Extract the [x, y] coordinate from the center of the cell holding the provided text.  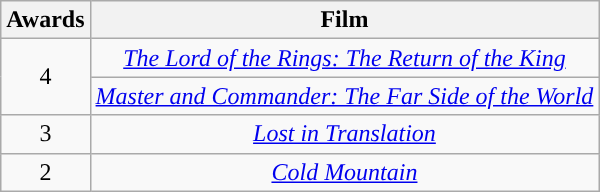
Awards [46, 20]
Lost in Translation [344, 134]
Film [344, 20]
4 [46, 77]
Master and Commander: The Far Side of the World [344, 96]
Cold Mountain [344, 172]
3 [46, 134]
2 [46, 172]
The Lord of the Rings: The Return of the King [344, 58]
